Return the [X, Y] coordinate for the center point of the cell that contains the specified text.  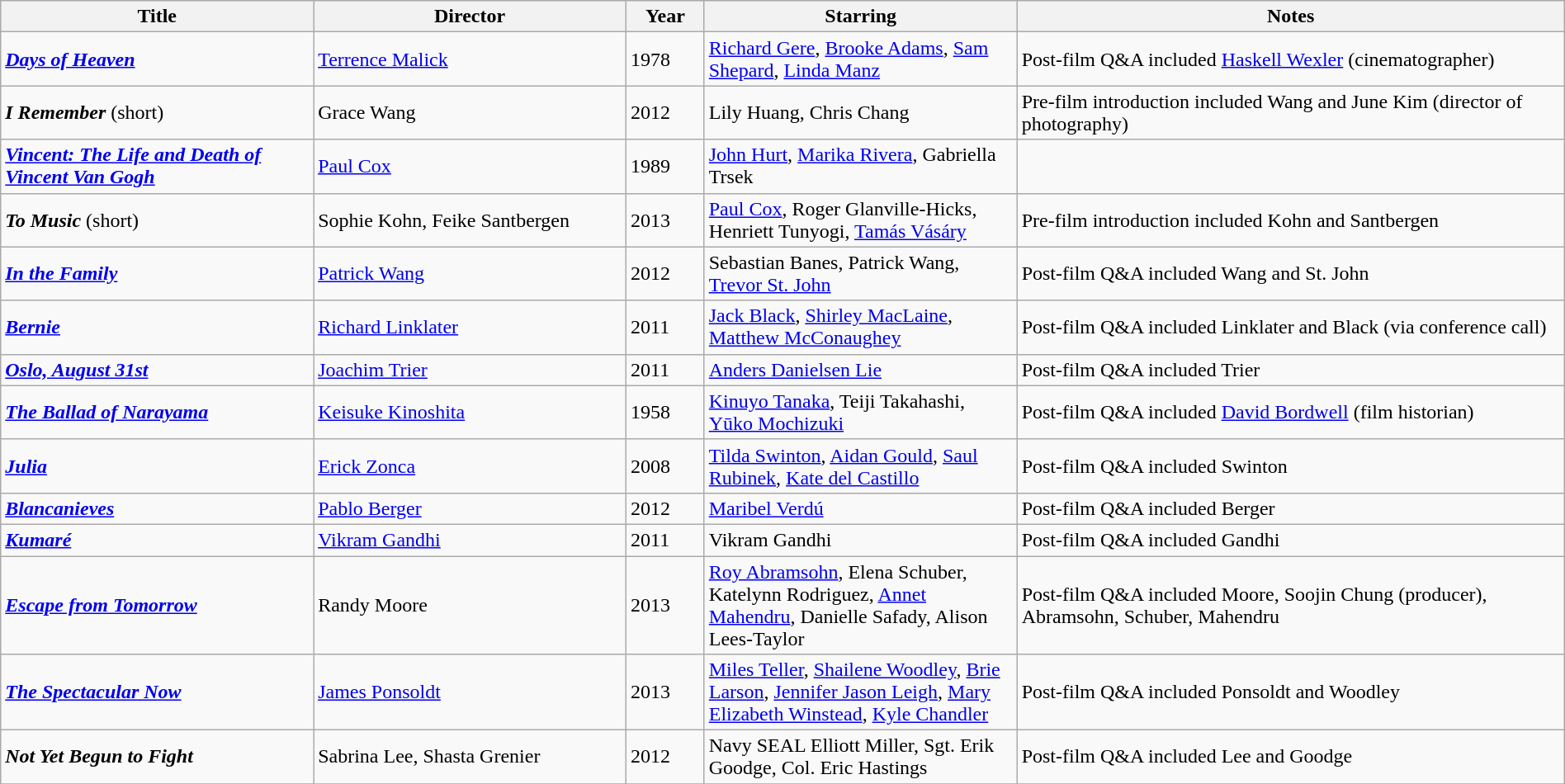
In the Family [157, 274]
Post-film Q&A included Wang and St. John [1291, 274]
Notes [1291, 17]
Post-film Q&A included Berger [1291, 508]
Navy SEAL Elliott Miller, Sgt. Erik Goodge, Col. Eric Hastings [860, 758]
John Hurt, Marika Rivera, Gabriella Trsek [860, 167]
Pre-film introduction included Wang and June Kim (director of photography) [1291, 112]
2008 [665, 465]
Post-film Q&A included Gandhi [1291, 540]
Erick Zonca [470, 465]
1978 [665, 59]
Bernie [157, 327]
Starring [860, 17]
Richard Linklater [470, 327]
I Remember (short) [157, 112]
Patrick Wang [470, 274]
Days of Heaven [157, 59]
The Ballad of Narayama [157, 413]
Post-film Q&A included Swinton [1291, 465]
1958 [665, 413]
Post-film Q&A included Haskell Wexler (cinematographer) [1291, 59]
Kumaré [157, 540]
Post-film Q&A included Moore, Soojin Chung (producer), Abramsohn, Schuber, Mahendru [1291, 606]
To Music (short) [157, 220]
Maribel Verdú [860, 508]
Oslo, August 31st [157, 370]
Paul Cox [470, 167]
The Spectacular Now [157, 692]
Miles Teller, Shailene Woodley, Brie Larson, Jennifer Jason Leigh, Mary Elizabeth Winstead, Kyle Chandler [860, 692]
Richard Gere, Brooke Adams, Sam Shepard, Linda Manz [860, 59]
Post-film Q&A included Ponsoldt and Woodley [1291, 692]
Not Yet Begun to Fight [157, 758]
Title [157, 17]
Year [665, 17]
Escape from Tomorrow [157, 606]
Post-film Q&A included Trier [1291, 370]
Blancanieves [157, 508]
Post-film Q&A included David Bordwell (film historian) [1291, 413]
Lily Huang, Chris Chang [860, 112]
Jack Black, Shirley MacLaine, Matthew McConaughey [860, 327]
Kinuyo Tanaka, Teiji Takahashi, Yūko Mochizuki [860, 413]
Grace Wang [470, 112]
Sophie Kohn, Feike Santbergen [470, 220]
James Ponsoldt [470, 692]
Post-film Q&A included Linklater and Black (via conference call) [1291, 327]
Julia [157, 465]
Keisuke Kinoshita [470, 413]
Randy Moore [470, 606]
Joachim Trier [470, 370]
1989 [665, 167]
Sebastian Banes, Patrick Wang, Trevor St. John [860, 274]
Sabrina Lee, Shasta Grenier [470, 758]
Paul Cox, Roger Glanville-Hicks, Henriett Tunyogi, Tamás Vásáry [860, 220]
Terrence Malick [470, 59]
Pre-film introduction included Kohn and Santbergen [1291, 220]
Pablo Berger [470, 508]
Post-film Q&A included Lee and Goodge [1291, 758]
Tilda Swinton, Aidan Gould, Saul Rubinek, Kate del Castillo [860, 465]
Anders Danielsen Lie [860, 370]
Director [470, 17]
Roy Abramsohn, Elena Schuber, Katelynn Rodriguez, Annet Mahendru, Danielle Safady, Alison Lees-Taylor [860, 606]
Vincent: The Life and Death of Vincent Van Gogh [157, 167]
